Determine the [x, y] coordinate at the center of the cell enclosing the given text.  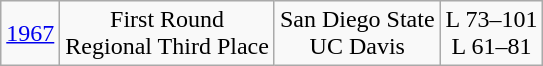
L 73–101L 61–81 [492, 34]
1967 [30, 34]
First RoundRegional Third Place [168, 34]
San Diego StateUC Davis [357, 34]
